For the text-containing cell, return its midpoint in (X, Y) coordinate format. 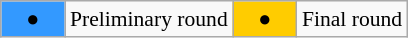
Preliminary round (149, 19)
Final round (352, 19)
